Determine the [x, y] coordinate at the center of the cell enclosing the given text.  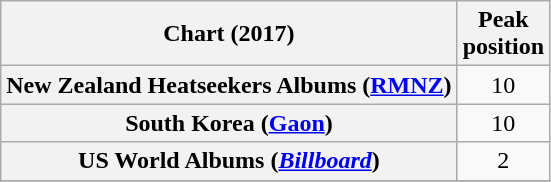
US World Albums (Billboard) [229, 161]
2 [503, 161]
New Zealand Heatseekers Albums (RMNZ) [229, 85]
Chart (2017) [229, 34]
Peak position [503, 34]
South Korea (Gaon) [229, 123]
